Output the (X, Y) coordinate of the center of the cell containing the given text.  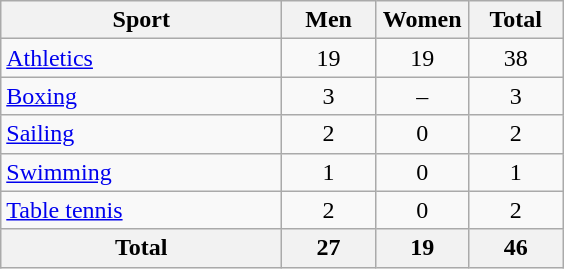
Swimming (142, 172)
– (422, 96)
27 (329, 248)
38 (516, 58)
Boxing (142, 96)
Sport (142, 20)
Table tennis (142, 210)
Women (422, 20)
Athletics (142, 58)
Men (329, 20)
46 (516, 248)
Sailing (142, 134)
